Locate the cell with the specified text and output its (x, y) center coordinate. 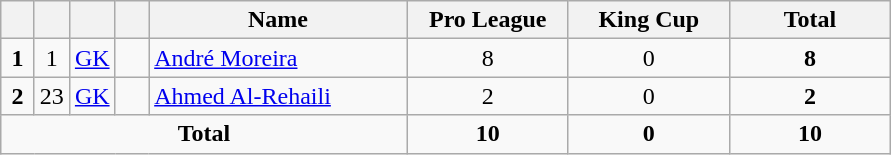
Pro League (488, 20)
King Cup (648, 20)
André Moreira (278, 58)
Name (278, 20)
Ahmed Al-Rehaili (278, 96)
23 (52, 96)
